From the cell containing the given text, extract its center point as [x, y] coordinate. 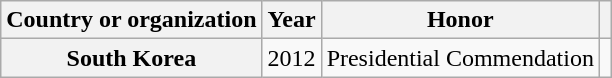
South Korea [132, 58]
Country or organization [132, 20]
2012 [292, 58]
Year [292, 20]
Presidential Commendation [460, 58]
Honor [460, 20]
